Search for the cell housing the specified text and yield its (X, Y) center coordinate. 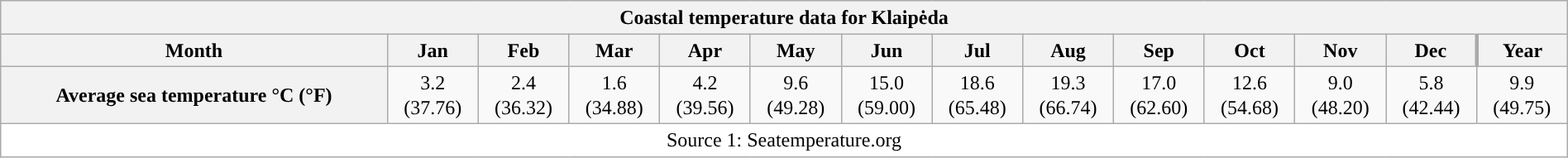
5.8(42.44) (1432, 94)
Mar (614, 50)
12.6(54.68) (1250, 94)
15.0(59.00) (887, 94)
Apr (705, 50)
18.6(65.48) (978, 94)
19.3(66.74) (1068, 94)
May (796, 50)
17.0(62.60) (1159, 94)
Feb (523, 50)
Jul (978, 50)
Source 1: Seatemperature.org (784, 140)
Oct (1250, 50)
Jan (433, 50)
Sep (1159, 50)
9.0(48.20) (1341, 94)
Year (1522, 50)
Average sea temperature °C (°F) (194, 94)
Month (194, 50)
Jun (887, 50)
4.2(39.56) (705, 94)
9.6(49.28) (796, 94)
1.6(34.88) (614, 94)
Aug (1068, 50)
9.9(49.75) (1522, 94)
Nov (1341, 50)
Coastal temperature data for Klaipėda (784, 17)
Dec (1432, 50)
3.2(37.76) (433, 94)
2.4(36.32) (523, 94)
